Return the (X, Y) coordinate for the center point of the cell that contains the specified text.  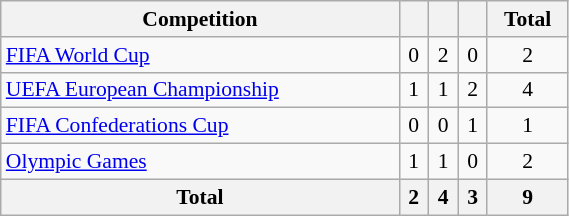
FIFA Confederations Cup (200, 126)
3 (472, 197)
9 (528, 197)
Competition (200, 19)
Olympic Games (200, 162)
UEFA European Championship (200, 90)
FIFA World Cup (200, 55)
